Identify which cell holds the provided text, then report its (x, y) central coordinate. 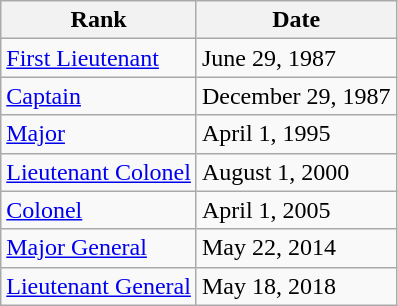
May 18, 2018 (296, 286)
June 29, 1987 (296, 58)
December 29, 1987 (296, 96)
Colonel (99, 210)
Rank (99, 20)
April 1, 2005 (296, 210)
First Lieutenant (99, 58)
Captain (99, 96)
August 1, 2000 (296, 172)
Major General (99, 248)
April 1, 1995 (296, 134)
May 22, 2014 (296, 248)
Lieutenant Colonel (99, 172)
Major (99, 134)
Date (296, 20)
Lieutenant General (99, 286)
